From the cell containing the given text, extract its center point as [X, Y] coordinate. 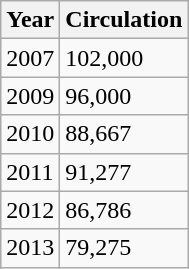
2010 [30, 134]
Year [30, 20]
2012 [30, 210]
91,277 [124, 172]
86,786 [124, 210]
2011 [30, 172]
2013 [30, 248]
88,667 [124, 134]
102,000 [124, 58]
2007 [30, 58]
79,275 [124, 248]
96,000 [124, 96]
2009 [30, 96]
Circulation [124, 20]
